From the cell containing the given text, extract its center point as [X, Y] coordinate. 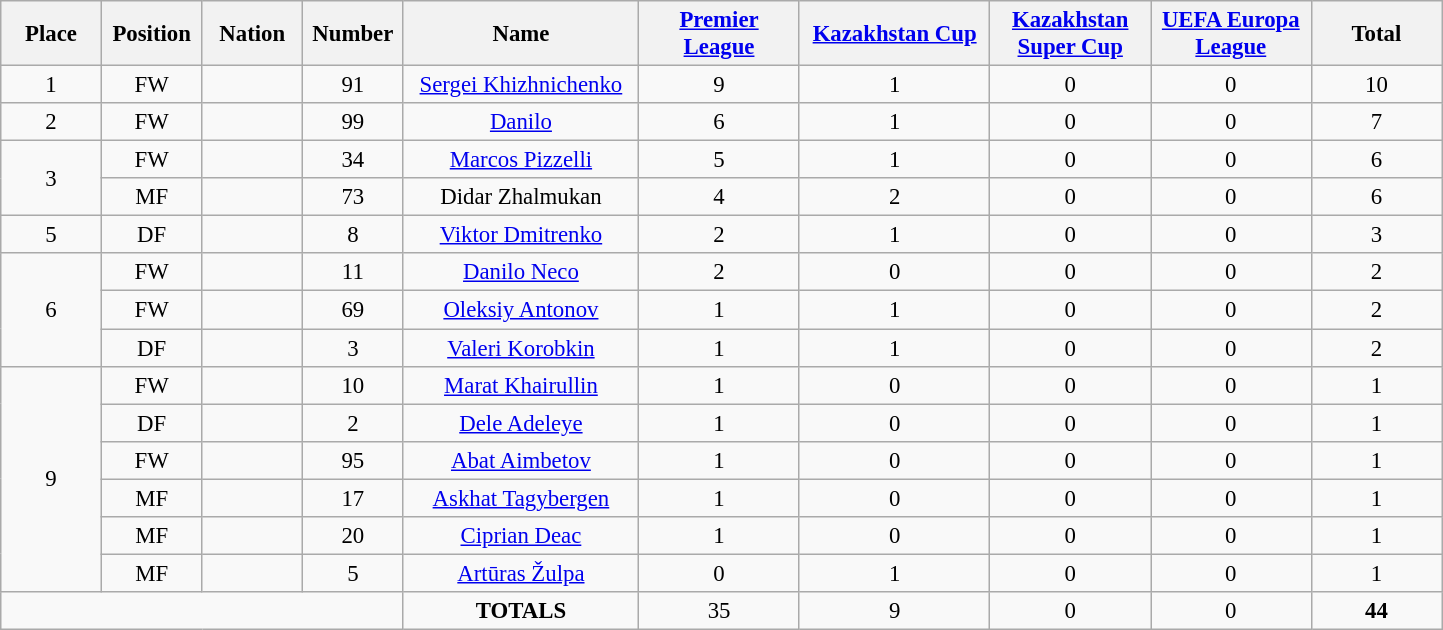
Valeri Korobkin [521, 348]
11 [354, 273]
Kazakhstan Cup [894, 34]
Position [152, 34]
44 [1376, 611]
Viktor Dmitrenko [521, 235]
Dele Adeleye [521, 423]
20 [354, 536]
7 [1376, 122]
35 [720, 611]
Danilo [521, 122]
69 [354, 310]
73 [354, 197]
Oleksiy Antonov [521, 310]
Marcos Pizzelli [521, 160]
Marat Khairullin [521, 385]
Premier League [720, 34]
91 [354, 85]
Abat Aimbetov [521, 460]
Kazakhstan Super Cup [1070, 34]
34 [354, 160]
Place [52, 34]
Didar Zhalmukan [521, 197]
TOTALS [521, 611]
99 [354, 122]
Number [354, 34]
Name [521, 34]
UEFA Europa League [1230, 34]
Askhat Tagybergen [521, 498]
Danilo Neco [521, 273]
95 [354, 460]
Ciprian Deac [521, 536]
Nation [252, 34]
4 [720, 197]
17 [354, 498]
Artūras Žulpa [521, 573]
Sergei Khizhnichenko [521, 85]
Total [1376, 34]
8 [354, 235]
